Locate the cell with the specified text and output its (X, Y) center coordinate. 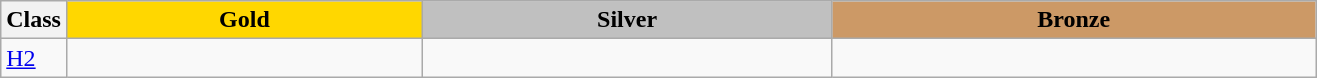
Silver (626, 20)
Class (34, 20)
Gold (244, 20)
H2 (34, 58)
Bronze (1074, 20)
